Extract the (X, Y) coordinate from the center of the cell holding the provided text.  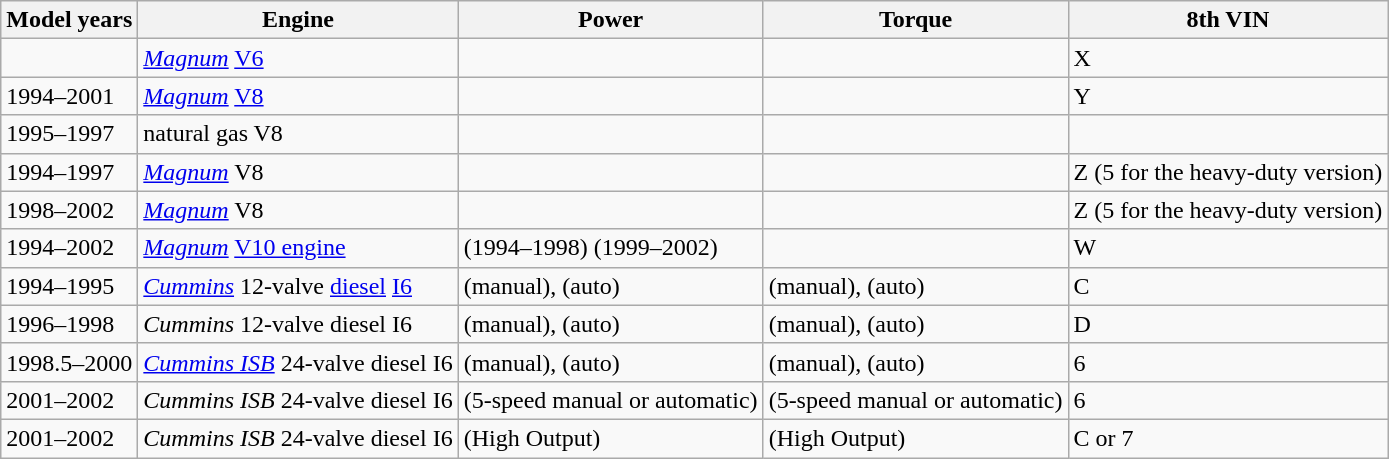
8th VIN (1228, 20)
Engine (298, 20)
X (1228, 58)
1998.5–2000 (70, 362)
C (1228, 286)
Power (610, 20)
1994–1997 (70, 172)
C or 7 (1228, 438)
1994–1995 (70, 286)
W (1228, 248)
1995–1997 (70, 134)
Model years (70, 20)
1998–2002 (70, 210)
(1994–1998) (1999–2002) (610, 248)
1996–1998 (70, 324)
Magnum V10 engine (298, 248)
1994–2001 (70, 96)
Magnum V6 (298, 58)
D (1228, 324)
Torque (916, 20)
Y (1228, 96)
1994–2002 (70, 248)
natural gas V8 (298, 134)
